Determine the (X, Y) coordinate at the center of the cell enclosing the given text.  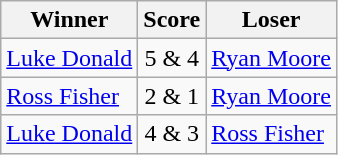
Loser (272, 20)
2 & 1 (172, 96)
5 & 4 (172, 58)
4 & 3 (172, 134)
Winner (70, 20)
Score (172, 20)
